Identify which cell holds the provided text, then report its [x, y] central coordinate. 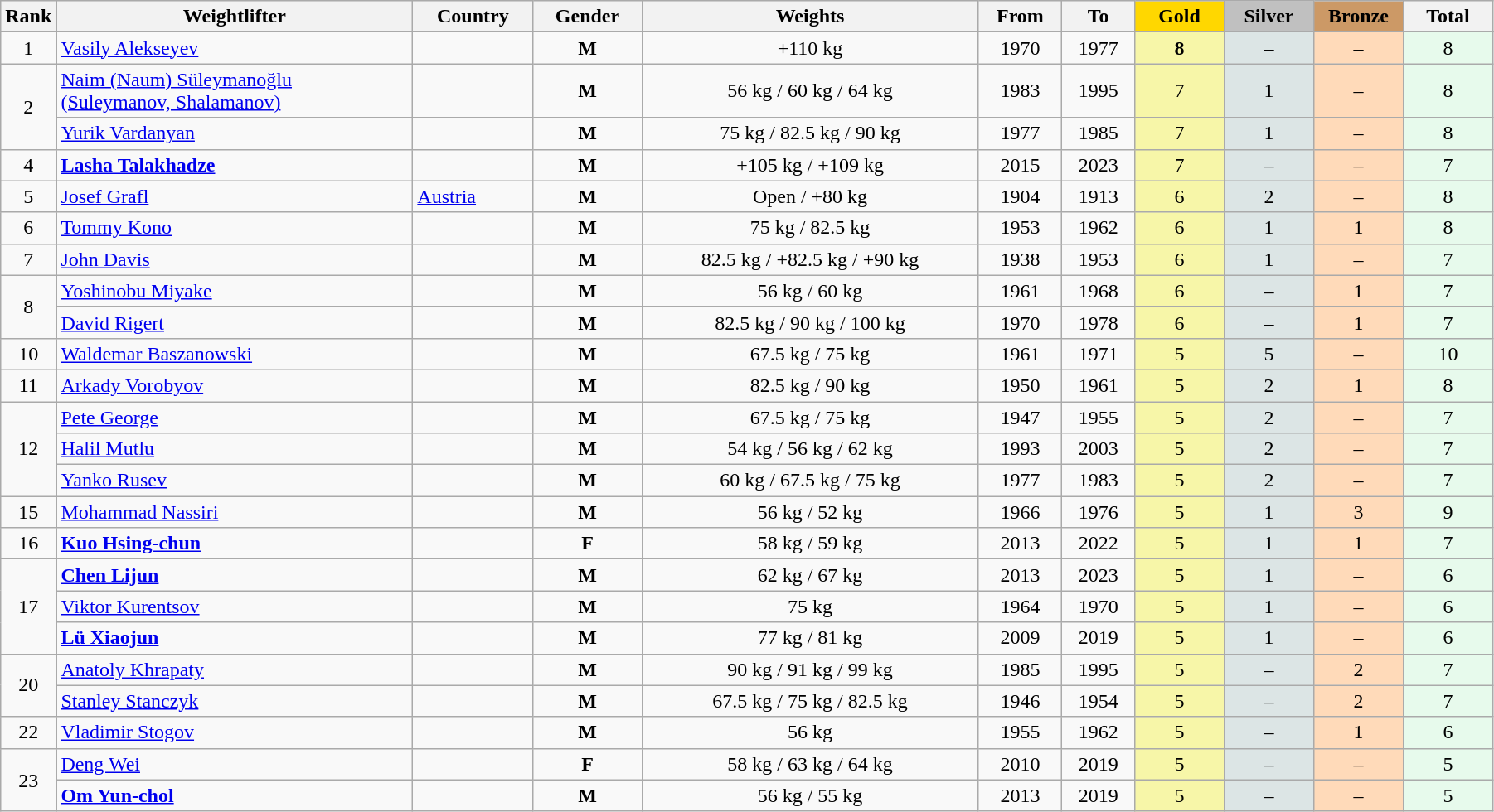
75 kg / 82.5 kg / 90 kg [810, 133]
Vladimir Stogov [235, 732]
Pete George [235, 417]
Chen Lijun [235, 575]
Yoshinobu Miyake [235, 291]
Deng Wei [235, 764]
Yurik Vardanyan [235, 133]
82.5 kg / +82.5 kg / +90 kg [810, 259]
1976 [1099, 512]
Gold [1180, 17]
1964 [1020, 607]
Austria [473, 196]
67.5 kg / 75 kg / 82.5 kg [810, 701]
Country [473, 17]
To [1099, 17]
1904 [1020, 196]
58 kg / 63 kg / 64 kg [810, 764]
1954 [1099, 701]
56 kg / 60 kg [810, 291]
1950 [1020, 385]
From [1020, 17]
+110 kg [810, 48]
12 [28, 448]
Lü Xiaojun [235, 638]
Vasily Alekseyev [235, 48]
Weights [810, 17]
Anatoly Khrapaty [235, 669]
1993 [1020, 449]
1913 [1099, 196]
54 kg / 56 kg / 62 kg [810, 449]
Viktor Kurentsov [235, 607]
17 [28, 607]
Waldemar Baszanowski [235, 354]
Yanko Rusev [235, 481]
Open / +80 kg [810, 196]
56 kg / 52 kg [810, 512]
60 kg / 67.5 kg / 75 kg [810, 481]
2010 [1020, 764]
Naim (Naum) Süleymanoğlu(Suleymanov, Shalamanov) [235, 91]
Arkady Vorobyov [235, 385]
Total [1448, 17]
16 [28, 544]
75 kg / 82.5 kg [810, 228]
9 [1448, 512]
22 [28, 732]
56 kg [810, 732]
Silver [1269, 17]
90 kg / 91 kg / 99 kg [810, 669]
4 [28, 165]
62 kg / 67 kg [810, 575]
82.5 kg / 90 kg [810, 385]
75 kg [810, 607]
11 [28, 385]
1968 [1099, 291]
15 [28, 512]
23 [28, 780]
1946 [1020, 701]
56 kg / 60 kg / 64 kg [810, 91]
20 [28, 685]
2022 [1099, 544]
Weightlifter [235, 17]
58 kg / 59 kg [810, 544]
1947 [1020, 417]
Josef Grafl [235, 196]
2003 [1099, 449]
1966 [1020, 512]
Rank [28, 17]
1978 [1099, 322]
1938 [1020, 259]
+105 kg / +109 kg [810, 165]
3 [1358, 512]
82.5 kg / 90 kg / 100 kg [810, 322]
Mohammad Nassiri [235, 512]
John Davis [235, 259]
Stanley Stanczyk [235, 701]
2015 [1020, 165]
1971 [1099, 354]
David Rigert [235, 322]
56 kg / 55 kg [810, 795]
Lasha Talakhadze [235, 165]
Bronze [1358, 17]
Halil Mutlu [235, 449]
Om Yun-chol [235, 795]
77 kg / 81 kg [810, 638]
Kuo Hsing-chun [235, 544]
Gender [587, 17]
2009 [1020, 638]
Tommy Kono [235, 228]
